Return [x, y] of the center of cell containing provided text 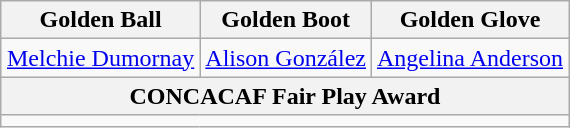
Golden Ball [100, 20]
Golden Boot [286, 20]
Angelina Anderson [470, 58]
Melchie Dumornay [100, 58]
Alison González [286, 58]
CONCACAF Fair Play Award [284, 96]
Golden Glove [470, 20]
